Provide the [X, Y] coordinate of the cell's center where the given text is located.  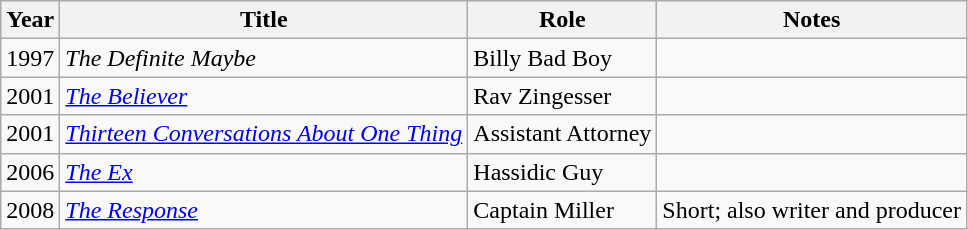
The Response [264, 210]
Rav Zingesser [562, 96]
2008 [30, 210]
The Definite Maybe [264, 58]
Captain Miller [562, 210]
Short; also writer and producer [812, 210]
The Believer [264, 96]
Title [264, 20]
1997 [30, 58]
Hassidic Guy [562, 172]
Assistant Attorney [562, 134]
Billy Bad Boy [562, 58]
2006 [30, 172]
Year [30, 20]
The Ex [264, 172]
Notes [812, 20]
Thirteen Conversations About One Thing [264, 134]
Role [562, 20]
